Search for the cell housing the specified text and yield its [x, y] center coordinate. 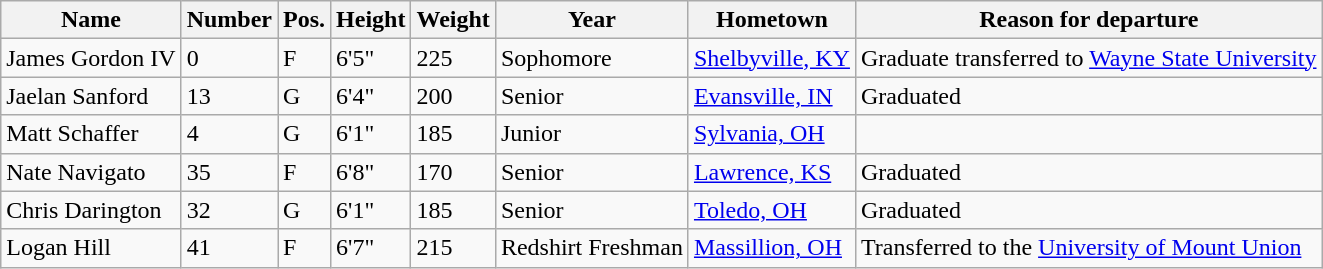
Evansville, IN [772, 96]
4 [229, 134]
6'4" [371, 96]
Massillion, OH [772, 248]
6'8" [371, 172]
35 [229, 172]
41 [229, 248]
Matt Schaffer [91, 134]
Junior [592, 134]
Pos. [304, 20]
Weight [453, 20]
6'5" [371, 58]
Number [229, 20]
Chris Darington [91, 210]
13 [229, 96]
Year [592, 20]
Name [91, 20]
Logan Hill [91, 248]
Redshirt Freshman [592, 248]
Reason for departure [1088, 20]
Sylvania, OH [772, 134]
Nate Navigato [91, 172]
James Gordon IV [91, 58]
200 [453, 96]
Shelbyville, KY [772, 58]
Height [371, 20]
Transferred to the University of Mount Union [1088, 248]
225 [453, 58]
0 [229, 58]
Sophomore [592, 58]
32 [229, 210]
Graduate transferred to Wayne State University [1088, 58]
Jaelan Sanford [91, 96]
170 [453, 172]
Hometown [772, 20]
6'7" [371, 248]
Lawrence, KS [772, 172]
Toledo, OH [772, 210]
215 [453, 248]
